Find where the given text appears and provide that cell's center as [X, Y] coordinate. 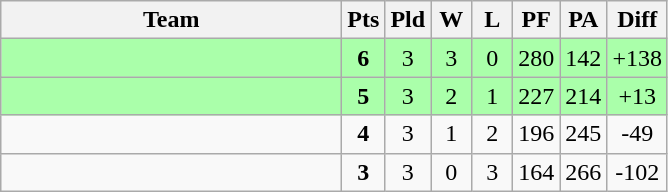
+13 [638, 96]
245 [584, 134]
214 [584, 96]
-49 [638, 134]
Pts [364, 20]
6 [364, 58]
PF [536, 20]
-102 [638, 172]
Pld [408, 20]
227 [536, 96]
L [492, 20]
Team [172, 20]
+138 [638, 58]
4 [364, 134]
164 [536, 172]
5 [364, 96]
196 [536, 134]
Diff [638, 20]
W [452, 20]
PA [584, 20]
266 [584, 172]
280 [536, 58]
142 [584, 58]
